Detect which cell encompasses the target text, then output its [X, Y] center coordinate. 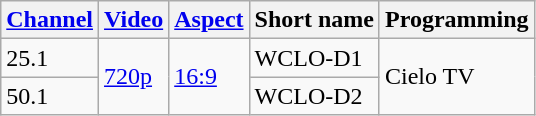
16:9 [209, 77]
WCLO-D2 [314, 96]
Cielo TV [456, 77]
720p [134, 77]
Short name [314, 20]
Video [134, 20]
Aspect [209, 20]
WCLO-D1 [314, 58]
25.1 [50, 58]
50.1 [50, 96]
Channel [50, 20]
Programming [456, 20]
